Find where the given text appears and provide that cell's center as (x, y) coordinate. 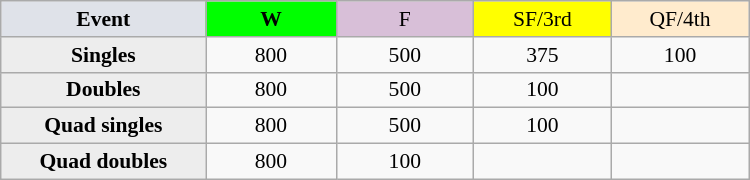
375 (543, 55)
Singles (104, 55)
F (405, 19)
Quad doubles (104, 162)
QF/4th (680, 19)
W (271, 19)
Doubles (104, 90)
Quad singles (104, 126)
Event (104, 19)
SF/3rd (543, 19)
